Detect which cell encompasses the target text, then output its [x, y] center coordinate. 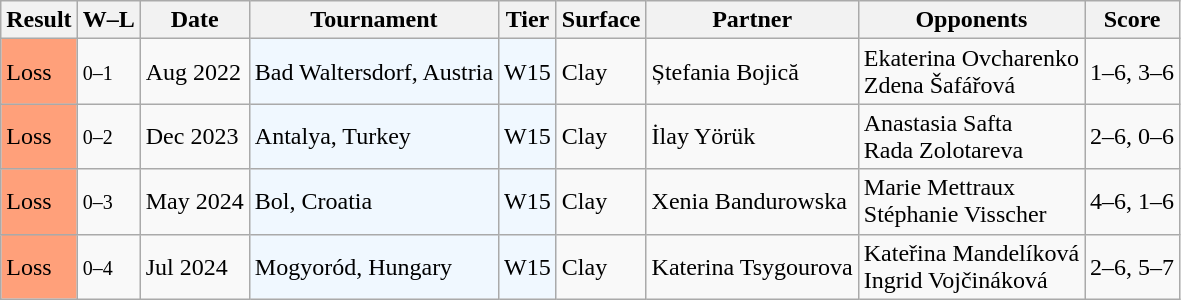
May 2024 [194, 202]
Bad Waltersdorf, Austria [374, 72]
Marie Mettraux Stéphanie Visscher [971, 202]
Tournament [374, 20]
0–4 [108, 266]
Aug 2022 [194, 72]
Surface [601, 20]
Tier [528, 20]
Date [194, 20]
Result [39, 20]
0–2 [108, 136]
W–L [108, 20]
4–6, 1–6 [1132, 202]
0–1 [108, 72]
Dec 2023 [194, 136]
Xenia Bandurowska [752, 202]
Jul 2024 [194, 266]
Partner [752, 20]
Katerina Tsygourova [752, 266]
Mogyoród, Hungary [374, 266]
İlay Yörük [752, 136]
2–6, 5–7 [1132, 266]
Anastasia Safta Rada Zolotareva [971, 136]
Score [1132, 20]
Kateřina Mandelíková Ingrid Vojčináková [971, 266]
Antalya, Turkey [374, 136]
Opponents [971, 20]
Ekaterina Ovcharenko Zdena Šafářová [971, 72]
1–6, 3–6 [1132, 72]
Ștefania Bojică [752, 72]
2–6, 0–6 [1132, 136]
Bol, Croatia [374, 202]
0–3 [108, 202]
